Scan for the cell matching the given text and deliver its (x, y) coordinate at center. 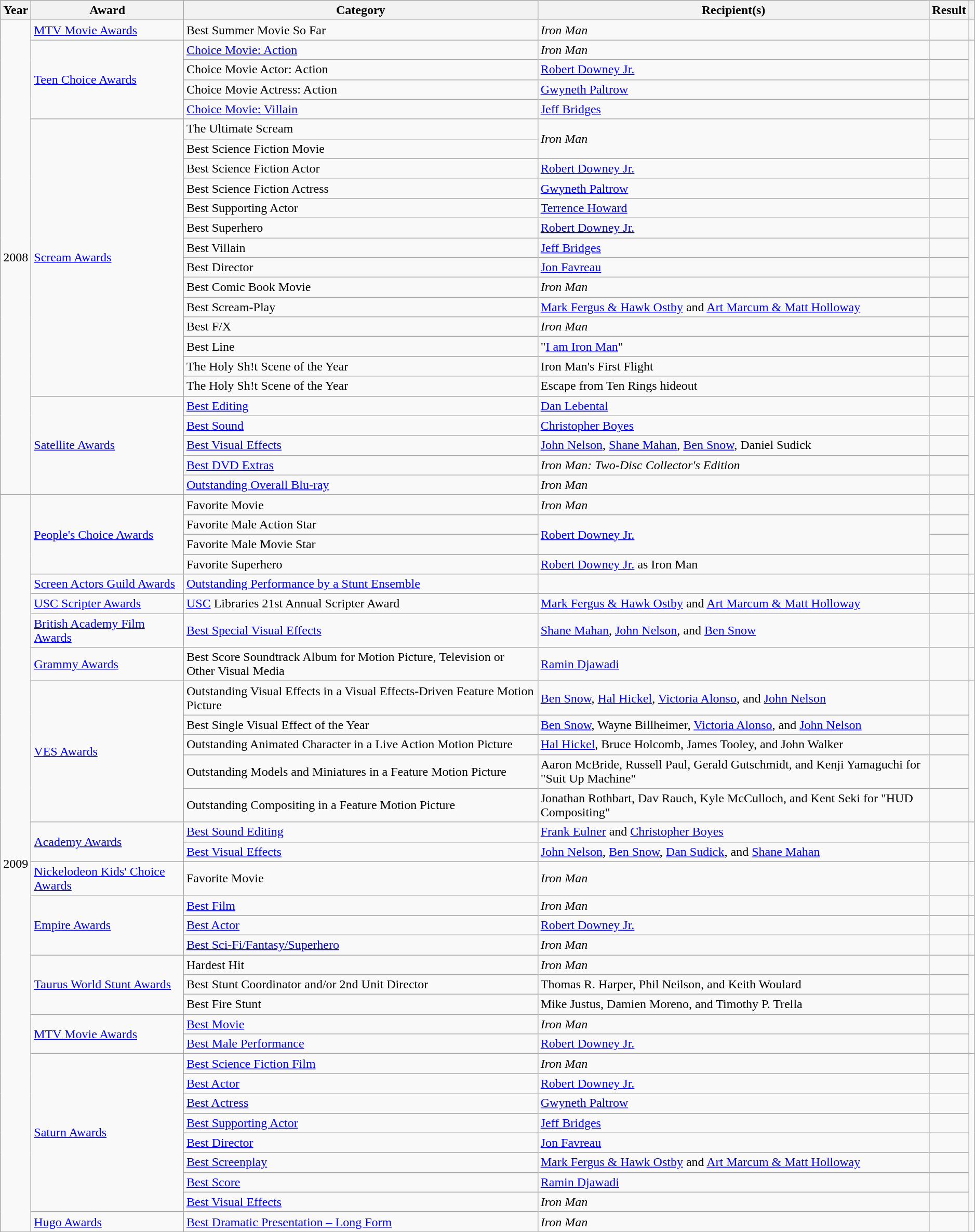
Best Film (360, 905)
VES Awards (108, 751)
Teen Choice Awards (108, 80)
Taurus World Stunt Awards (108, 985)
Grammy Awards (108, 664)
Jonathan Rothbart, Dav Rauch, Kyle McCulloch, and Kent Seki for "HUD Compositing" (733, 805)
Result (949, 10)
Best Sci-Fi/Fantasy/Superhero (360, 945)
Category (360, 10)
Best Score (360, 1182)
Best Comic Book Movie (360, 287)
Award (108, 10)
Best Editing (360, 406)
Iron Man's First Flight (733, 366)
2008 (16, 258)
Best Scream-Play (360, 307)
Outstanding Overall Blu-ray (360, 485)
Best Special Visual Effects (360, 631)
Best Summer Movie So Far (360, 30)
"I am Iron Man" (733, 347)
Screen Actors Guild Awards (108, 584)
Saturn Awards (108, 1133)
Outstanding Animated Character in a Live Action Motion Picture (360, 745)
People's Choice Awards (108, 534)
Best Screenplay (360, 1162)
Best F/X (360, 327)
John Nelson, Ben Snow, Dan Sudick, and Shane Mahan (733, 852)
Best Science Fiction Actress (360, 188)
Best Villain (360, 248)
Best Science Fiction Actor (360, 168)
Dan Lebental (733, 406)
USC Libraries 21st Annual Scripter Award (360, 604)
Frank Eulner and Christopher Boyes (733, 832)
Best Single Visual Effect of the Year (360, 725)
Outstanding Compositing in a Feature Motion Picture (360, 805)
Best Movie (360, 1024)
Favorite Male Movie Star (360, 544)
Christopher Boyes (733, 426)
British Academy Film Awards (108, 631)
Best Line (360, 347)
Best Sound (360, 426)
Choice Movie: Action (360, 50)
Best Sound Editing (360, 832)
Thomas R. Harper, Phil Neilson, and Keith Woulard (733, 985)
Nickelodeon Kids' Choice Awards (108, 878)
Empire Awards (108, 925)
USC Scripter Awards (108, 604)
Recipient(s) (733, 10)
Best Science Fiction Film (360, 1064)
Hugo Awards (108, 1222)
Best Score Soundtrack Album for Motion Picture, Television or Other Visual Media (360, 664)
Academy Awards (108, 842)
Iron Man: Two-Disc Collector's Edition (733, 465)
Best Science Fiction Movie (360, 149)
Scream Awards (108, 258)
Robert Downey Jr. as Iron Man (733, 564)
Best Fire Stunt (360, 1004)
Outstanding Models and Miniatures in a Feature Motion Picture (360, 771)
Mike Justus, Damien Moreno, and Timothy P. Trella (733, 1004)
Choice Movie: Villain (360, 109)
Terrence Howard (733, 208)
Best Actress (360, 1103)
Choice Movie Actress: Action (360, 89)
John Nelson, Shane Mahan, Ben Snow, Daniel Sudick (733, 445)
Escape from Ten Rings hideout (733, 386)
Hal Hickel, Bruce Holcomb, James Tooley, and John Walker (733, 745)
Choice Movie Actor: Action (360, 70)
Year (16, 10)
Hardest Hit (360, 965)
Outstanding Visual Effects in a Visual Effects-Driven Feature Motion Picture (360, 698)
The Ultimate Scream (360, 129)
Shane Mahan, John Nelson, and Ben Snow (733, 631)
2009 (16, 863)
Best Dramatic Presentation – Long Form (360, 1222)
Best DVD Extras (360, 465)
Best Stunt Coordinator and/or 2nd Unit Director (360, 985)
Ben Snow, Wayne Billheimer, Victoria Alonso, and John Nelson (733, 725)
Outstanding Performance by a Stunt Ensemble (360, 584)
Favorite Male Action Star (360, 524)
Satellite Awards (108, 445)
Ben Snow, Hal Hickel, Victoria Alonso, and John Nelson (733, 698)
Aaron McBride, Russell Paul, Gerald Gutschmidt, and Kenji Yamaguchi for "Suit Up Machine" (733, 771)
Best Superhero (360, 228)
Best Male Performance (360, 1044)
Favorite Superhero (360, 564)
